Search for the cell housing the specified text and yield its (X, Y) center coordinate. 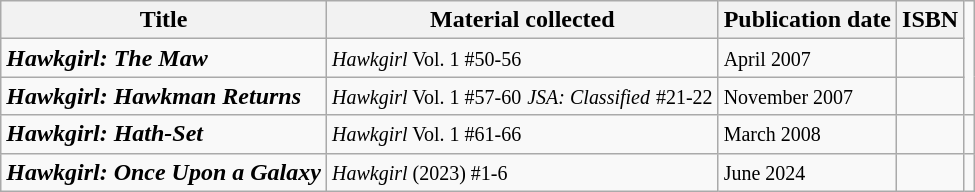
Hawkgirl Vol. 1 #57-60 JSA: Classified #21-22 (522, 96)
Title (164, 20)
June 2024 (807, 172)
Hawkgirl: The Maw (164, 58)
Hawkgirl (2023) #1-6 (522, 172)
Hawkgirl: Hath-Set (164, 134)
Hawkgirl Vol. 1 #61-66 (522, 134)
April 2007 (807, 58)
Material collected (522, 20)
March 2008 (807, 134)
Hawkgirl: Once Upon a Galaxy (164, 172)
ISBN (930, 20)
Hawkgirl Vol. 1 #50-56 (522, 58)
Publication date (807, 20)
Hawkgirl: Hawkman Returns (164, 96)
November 2007 (807, 96)
